Extract the (x, y) coordinate from the center of the cell holding the provided text.  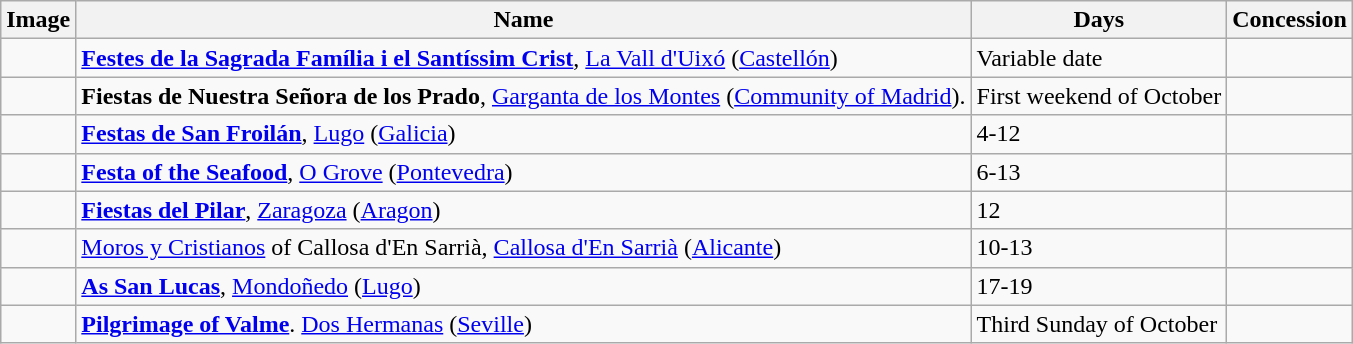
Pilgrimage of Valme. Dos Hermanas (Seville) (524, 324)
Concession (1290, 20)
17-19 (1099, 286)
Image (38, 20)
As San Lucas, Mondoñedo (Lugo) (524, 286)
Moros y Cristianos of Callosa d'En Sarrià, Callosa d'En Sarrià (Alicante) (524, 248)
Fiestas del Pilar, Zaragoza (Aragon) (524, 210)
12 (1099, 210)
6-13 (1099, 172)
Festes de la Sagrada Família i el Santíssim Crist, La Vall d'Uixó (Castellón) (524, 58)
Days (1099, 20)
Festas de San Froilán, Lugo (Galicia) (524, 134)
Third Sunday of October (1099, 324)
Festa of the Seafood, O Grove (Pontevedra) (524, 172)
4-12 (1099, 134)
10-13 (1099, 248)
Variable date (1099, 58)
First weekend of October (1099, 96)
Name (524, 20)
Fiestas de Nuestra Señora de los Prado, Garganta de los Montes (Community of Madrid). (524, 96)
